Detect which cell encompasses the target text, then output its [x, y] center coordinate. 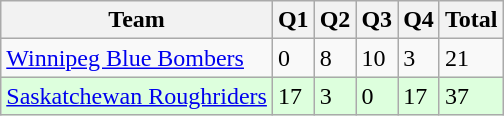
10 [377, 58]
37 [471, 96]
21 [471, 58]
Q2 [335, 20]
Q4 [419, 20]
8 [335, 58]
Total [471, 20]
Winnipeg Blue Bombers [137, 58]
Q3 [377, 20]
Saskatchewan Roughriders [137, 96]
Team [137, 20]
Q1 [293, 20]
